Determine the [x, y] coordinate at the center of the cell enclosing the given text.  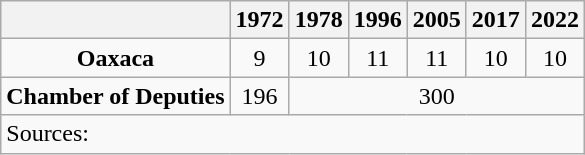
2005 [436, 20]
1978 [318, 20]
Oaxaca [116, 58]
Sources: [293, 134]
9 [260, 58]
2022 [554, 20]
2017 [496, 20]
1996 [378, 20]
Chamber of Deputies [116, 96]
300 [436, 96]
1972 [260, 20]
196 [260, 96]
